Identify which cell holds the provided text, then report its (X, Y) central coordinate. 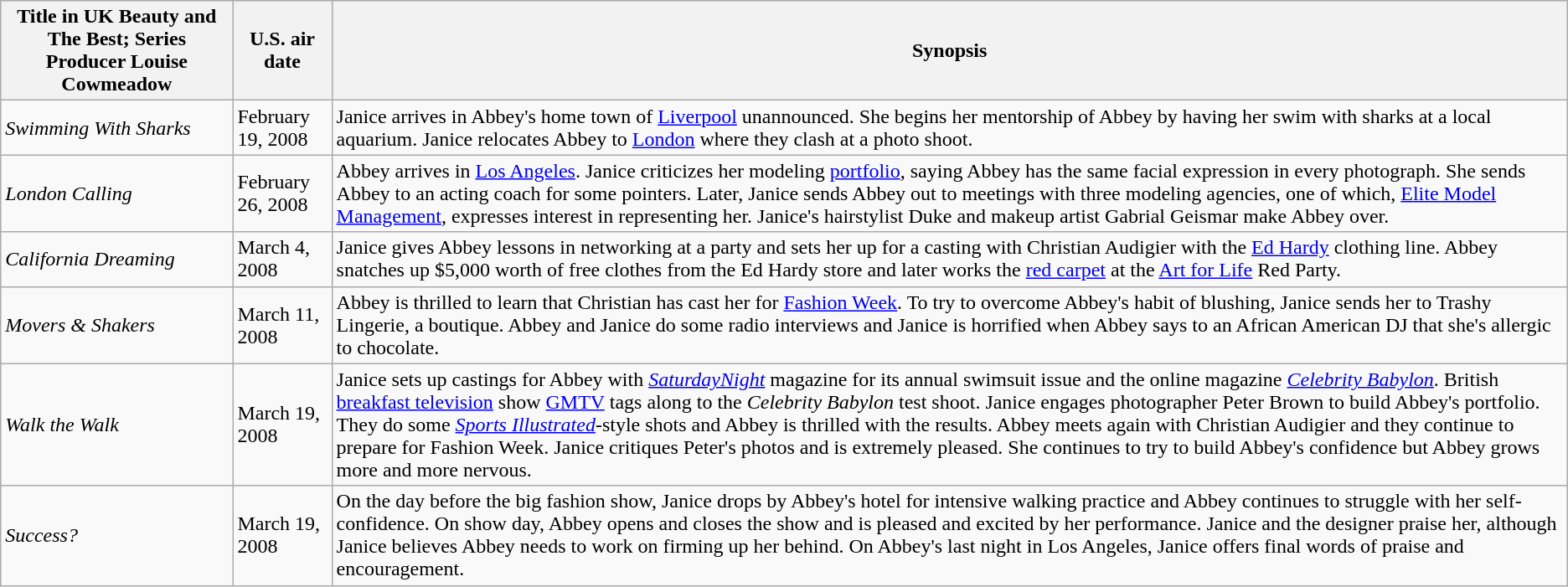
California Dreaming (117, 260)
February 26, 2008 (282, 193)
London Calling (117, 193)
Swimming With Sharks (117, 127)
March 11, 2008 (282, 325)
February 19, 2008 (282, 127)
Title in UK Beauty and The Best; Series Producer Louise Cowmeadow (117, 50)
Movers & Shakers (117, 325)
U.S. air date (282, 50)
March 4, 2008 (282, 260)
Synopsis (950, 50)
Walk the Walk (117, 425)
Success? (117, 536)
